From the cell containing the given text, extract its center point as [X, Y] coordinate. 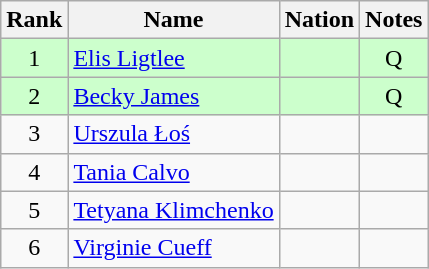
4 [34, 172]
Tetyana Klimchenko [174, 210]
1 [34, 58]
Notes [394, 20]
3 [34, 134]
Name [174, 20]
Rank [34, 20]
5 [34, 210]
Urszula Łoś [174, 134]
2 [34, 96]
6 [34, 248]
Elis Ligtlee [174, 58]
Becky James [174, 96]
Tania Calvo [174, 172]
Virginie Cueff [174, 248]
Nation [319, 20]
